Locate the cell with the specified text and output its [X, Y] center coordinate. 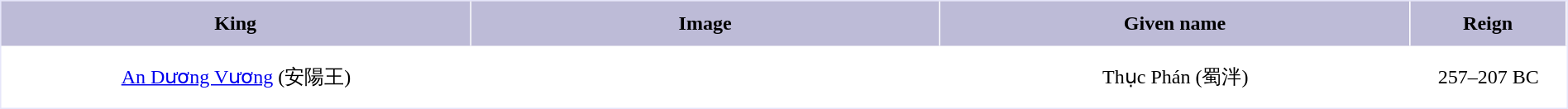
257–207 BC [1489, 78]
King [237, 24]
Thục Phán (蜀泮) [1175, 78]
An Dương Vương (安陽王) [237, 78]
Image [705, 24]
Reign [1489, 24]
Given name [1175, 24]
